Return (X, Y) of the center of cell containing provided text 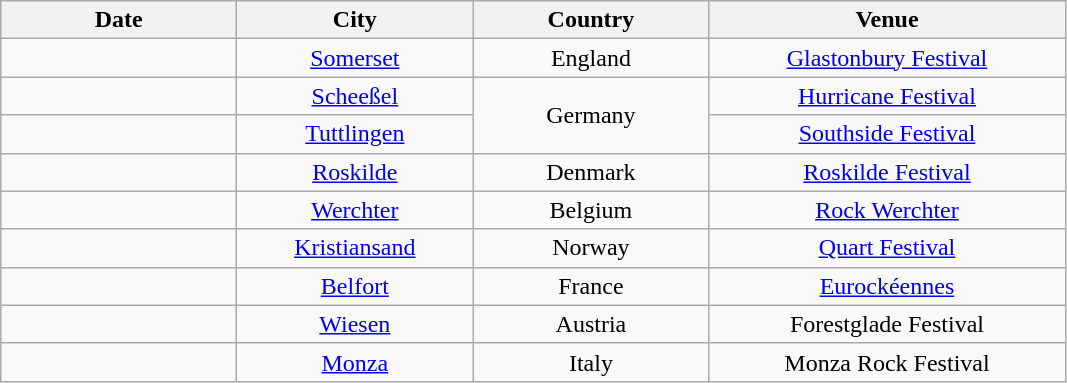
Germany (591, 115)
Somerset (355, 58)
Date (119, 20)
City (355, 20)
Rock Werchter (887, 210)
Italy (591, 362)
Forestglade Festival (887, 324)
Austria (591, 324)
Monza Rock Festival (887, 362)
Eurockéennes (887, 286)
Roskilde (355, 172)
Hurricane Festival (887, 96)
Belgium (591, 210)
Wiesen (355, 324)
Venue (887, 20)
Roskilde Festival (887, 172)
France (591, 286)
Southside Festival (887, 134)
Quart Festival (887, 248)
England (591, 58)
Tuttlingen (355, 134)
Kristiansand (355, 248)
Belfort (355, 286)
Country (591, 20)
Denmark (591, 172)
Glastonbury Festival (887, 58)
Norway (591, 248)
Scheeßel (355, 96)
Monza (355, 362)
Werchter (355, 210)
